From the cell containing the given text, extract its center point as (x, y) coordinate. 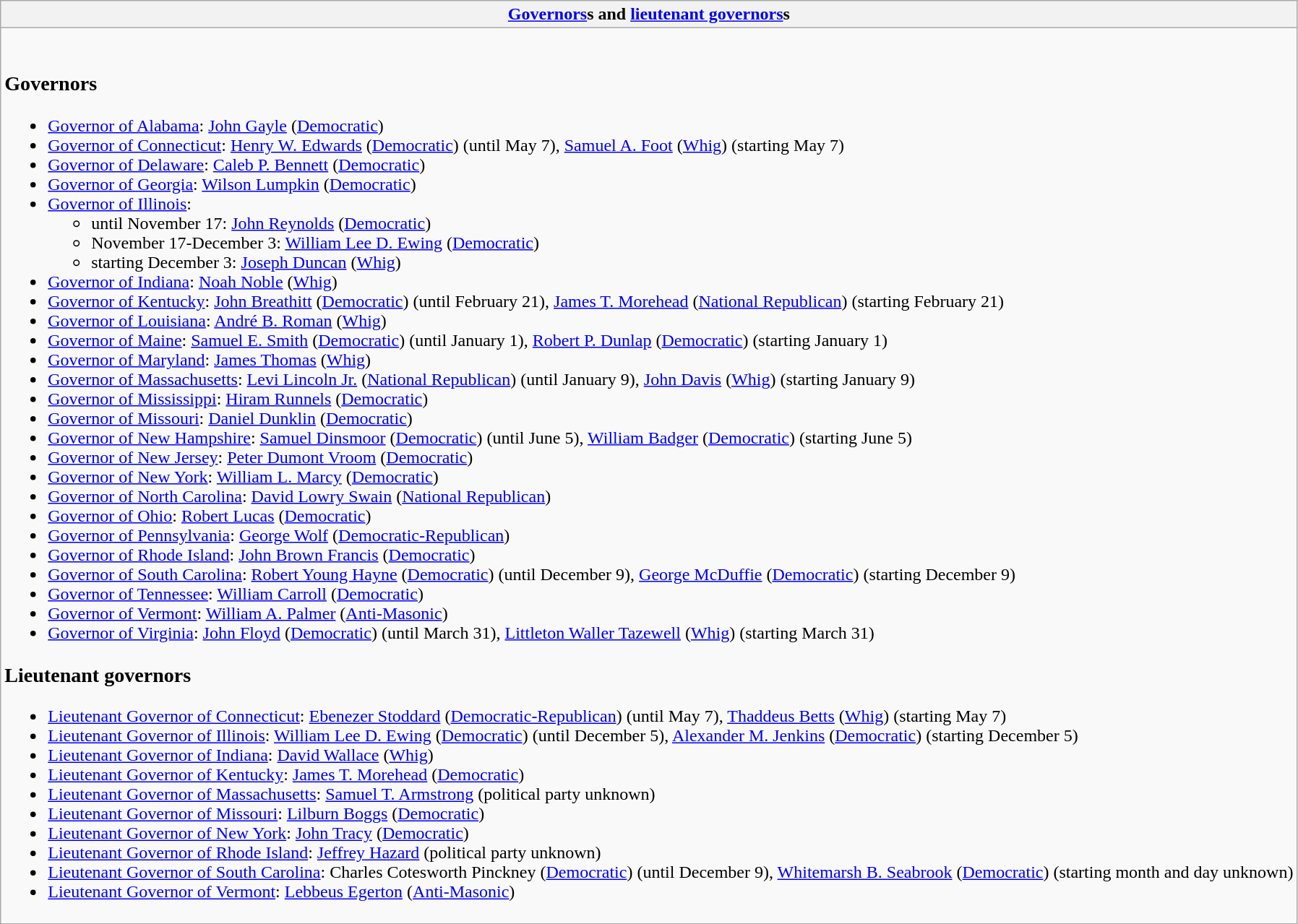
Governorss and lieutenant governorss (649, 14)
